Return (x, y) of the center of cell containing provided text 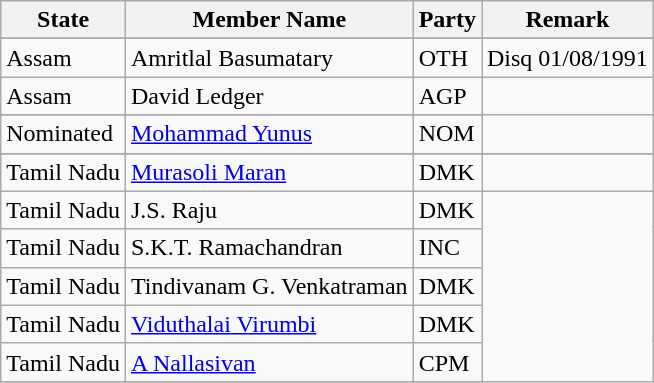
CPM (447, 362)
OTH (447, 58)
David Ledger (269, 96)
Tindivanam G. Venkatraman (269, 286)
AGP (447, 96)
State (64, 20)
Disq 01/08/1991 (568, 58)
Amritlal Basumatary (269, 58)
A Nallasivan (269, 362)
INC (447, 248)
Murasoli Maran (269, 172)
Member Name (269, 20)
Nominated (64, 134)
S.K.T. Ramachandran (269, 248)
NOM (447, 134)
Viduthalai Virumbi (269, 324)
Mohammad Yunus (269, 134)
Party (447, 20)
J.S. Raju (269, 210)
Remark (568, 20)
